Return [x, y] of the center of cell containing provided text 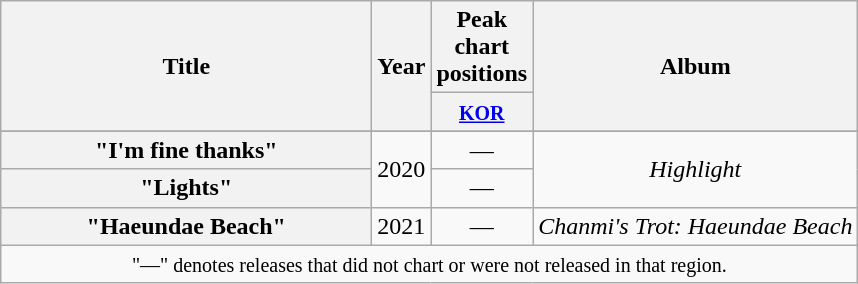
Album [696, 66]
2020 [402, 169]
Highlight [696, 169]
Title [186, 66]
"Lights" [186, 188]
Chanmi's Trot: Haeundae Beach [696, 226]
"Haeundae Beach" [186, 226]
2021 [402, 226]
KOR [482, 112]
"—" denotes releases that did not chart or were not released in that region. [430, 264]
Peak chart positions [482, 47]
"I'm fine thanks" [186, 150]
Year [402, 66]
